Find where the given text appears and provide that cell's center as (x, y) coordinate. 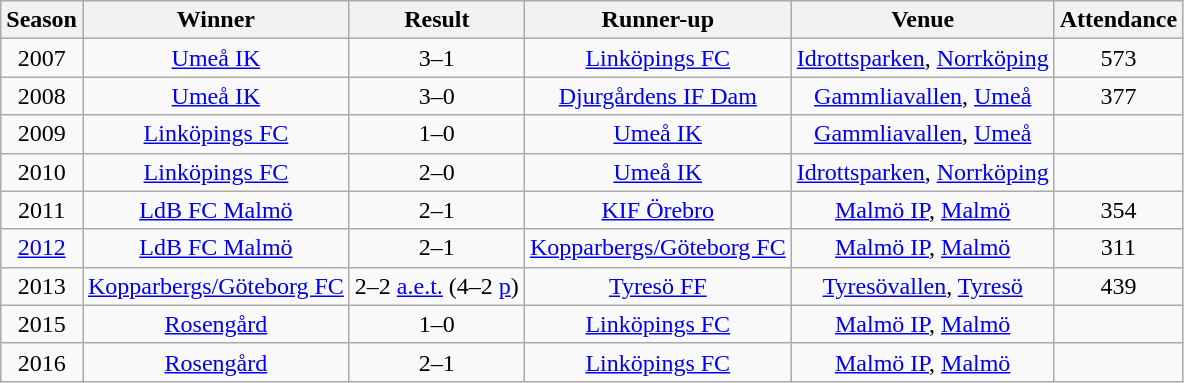
573 (1118, 58)
KIF Örebro (658, 210)
Venue (922, 20)
2013 (42, 286)
2009 (42, 134)
3–1 (436, 58)
3–0 (436, 96)
2010 (42, 172)
2007 (42, 58)
2012 (42, 248)
Season (42, 20)
2–2 a.e.t. (4–2 p) (436, 286)
2016 (42, 362)
Result (436, 20)
Tyresövallen, Tyresö (922, 286)
Winner (216, 20)
377 (1118, 96)
2008 (42, 96)
Attendance (1118, 20)
311 (1118, 248)
439 (1118, 286)
Tyresö FF (658, 286)
354 (1118, 210)
2–0 (436, 172)
2015 (42, 324)
Djurgårdens IF Dam (658, 96)
2011 (42, 210)
Runner-up (658, 20)
